For the text-containing cell, return its midpoint in [X, Y] coordinate format. 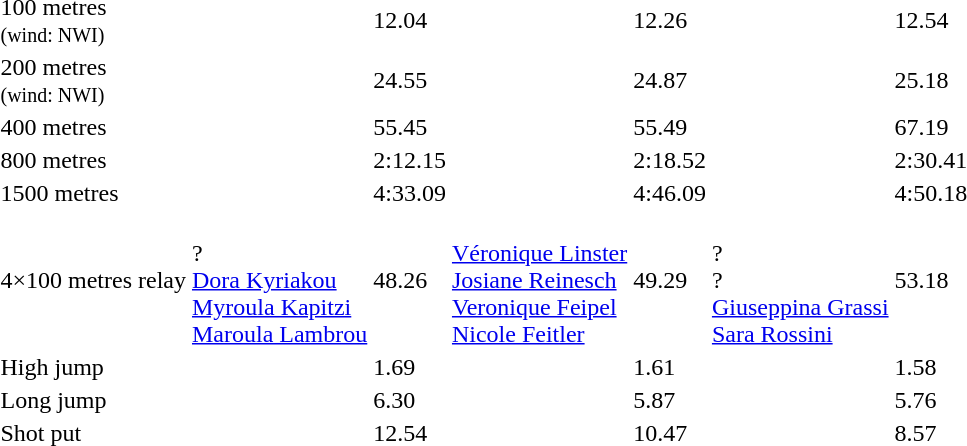
4:33.09 [410, 193]
49.29 [670, 280]
1.69 [410, 367]
6.30 [410, 400]
24.55 [410, 80]
Véronique LinsterJosiane ReineschVeronique FeipelNicole Feitler [539, 280]
4:46.09 [670, 193]
5.87 [670, 400]
1.61 [670, 367]
24.87 [670, 80]
2:18.52 [670, 160]
??Giuseppina GrassiSara Rossini [800, 280]
55.49 [670, 127]
?Dora KyriakouMyroula KapitziMaroula Lambrou [279, 280]
48.26 [410, 280]
2:12.15 [410, 160]
55.45 [410, 127]
